From the cell containing the given text, extract its center point as [x, y] coordinate. 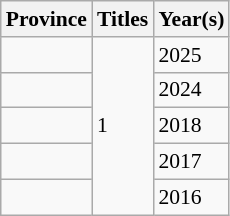
Titles [122, 19]
2024 [191, 90]
2017 [191, 162]
Year(s) [191, 19]
Province [46, 19]
2025 [191, 55]
1 [122, 126]
2018 [191, 126]
2016 [191, 197]
